Detect which cell encompasses the target text, then output its [X, Y] center coordinate. 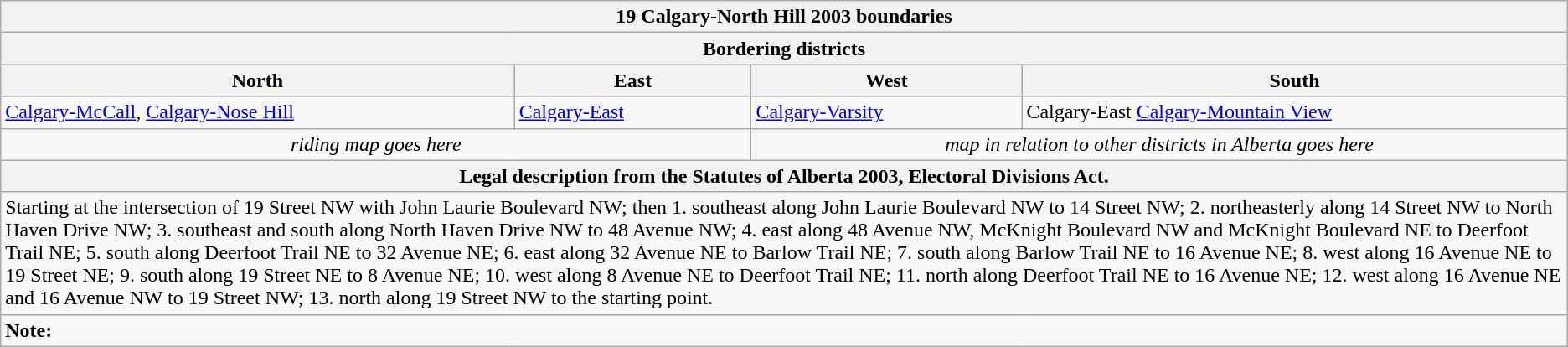
riding map goes here [376, 144]
19 Calgary-North Hill 2003 boundaries [784, 17]
Legal description from the Statutes of Alberta 2003, Electoral Divisions Act. [784, 176]
Calgary-East [633, 112]
Calgary-East Calgary-Mountain View [1295, 112]
Bordering districts [784, 49]
map in relation to other districts in Alberta goes here [1159, 144]
North [258, 80]
Calgary-McCall, Calgary-Nose Hill [258, 112]
South [1295, 80]
West [886, 80]
Note: [784, 330]
Calgary-Varsity [886, 112]
East [633, 80]
